From the cell containing the given text, extract its center point as (X, Y) coordinate. 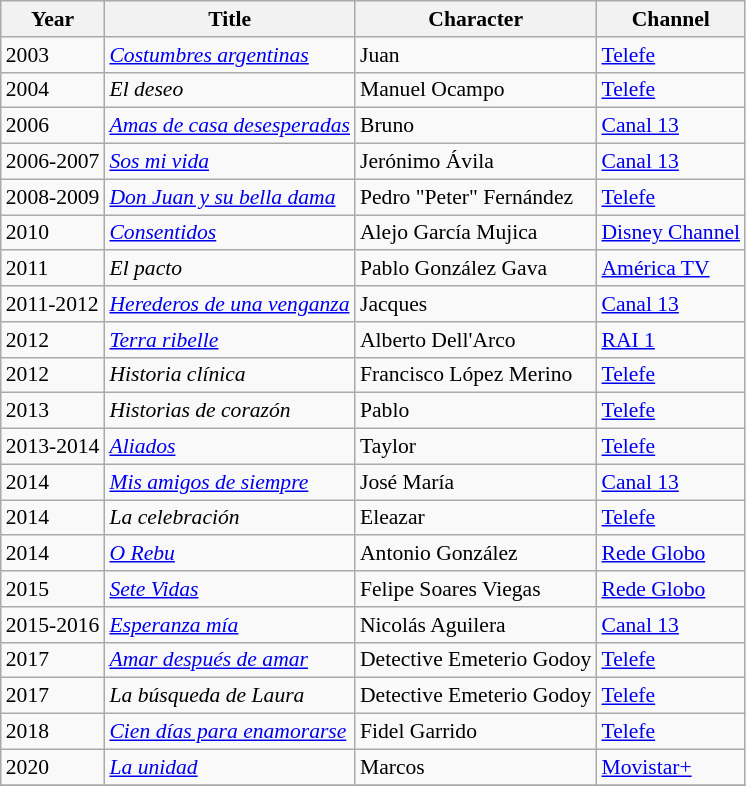
2008-2009 (53, 197)
José María (476, 482)
Jerónimo Ávila (476, 162)
Movistar+ (670, 767)
Year (53, 19)
La unidad (230, 767)
Bruno (476, 126)
Sete Vidas (230, 589)
Felipe Soares Viegas (476, 589)
Character (476, 19)
2006-2007 (53, 162)
Eleazar (476, 518)
Mis amigos de siempre (230, 482)
El deseo (230, 90)
El pacto (230, 269)
2015-2016 (53, 625)
2013-2014 (53, 447)
Disney Channel (670, 233)
2011-2012 (53, 304)
Historia clínica (230, 375)
Don Juan y su bella dama (230, 197)
Juan (476, 55)
2011 (53, 269)
Esperanza mía (230, 625)
2015 (53, 589)
Costumbres argentinas (230, 55)
2010 (53, 233)
Cien días para enamorarse (230, 732)
Pablo (476, 411)
Alejo García Mujica (476, 233)
Pedro "Peter" Fernández (476, 197)
2006 (53, 126)
Amar después de amar (230, 660)
Channel (670, 19)
Sos mi vida (230, 162)
2004 (53, 90)
Title (230, 19)
Terra ribelle (230, 340)
La celebración (230, 518)
O Rebu (230, 554)
América TV (670, 269)
Marcos (476, 767)
2018 (53, 732)
Fidel Garrido (476, 732)
2003 (53, 55)
Pablo González Gava (476, 269)
Consentidos (230, 233)
Historias de corazón (230, 411)
Alberto Dell'Arco (476, 340)
Herederos de una venganza (230, 304)
La búsqueda de Laura (230, 696)
Amas de casa desesperadas (230, 126)
Jacques (476, 304)
Manuel Ocampo (476, 90)
Nicolás Aguilera (476, 625)
Aliados (230, 447)
Antonio González (476, 554)
RAI 1 (670, 340)
Taylor (476, 447)
2013 (53, 411)
Francisco López Merino (476, 375)
2020 (53, 767)
